Determine the [X, Y] coordinate at the center of the cell enclosing the given text.  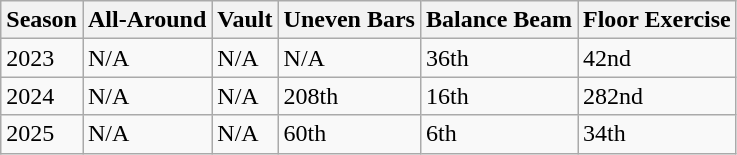
6th [498, 134]
2025 [42, 134]
Uneven Bars [349, 20]
282nd [658, 96]
Floor Exercise [658, 20]
208th [349, 96]
Vault [245, 20]
2023 [42, 58]
36th [498, 58]
34th [658, 134]
42nd [658, 58]
16th [498, 96]
Balance Beam [498, 20]
2024 [42, 96]
Season [42, 20]
60th [349, 134]
All-Around [146, 20]
